Extract the [X, Y] coordinate from the center of the cell holding the provided text.  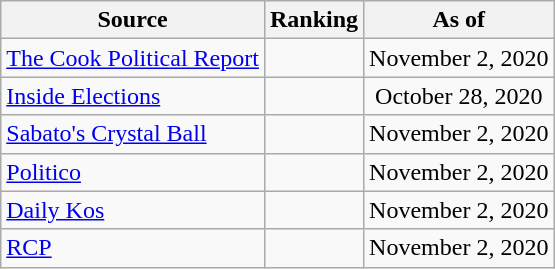
The Cook Political Report [133, 58]
RCP [133, 248]
Sabato's Crystal Ball [133, 134]
Daily Kos [133, 210]
Politico [133, 172]
Inside Elections [133, 96]
October 28, 2020 [459, 96]
Source [133, 20]
As of [459, 20]
Ranking [314, 20]
